Determine the [x, y] coordinate at the center of the cell enclosing the given text.  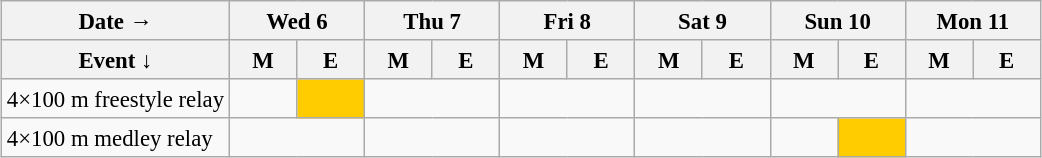
4×100 m freestyle relay [116, 98]
Thu 7 [432, 20]
Mon 11 [972, 20]
Event ↓ [116, 60]
Wed 6 [296, 20]
Sun 10 [838, 20]
4×100 m medley relay [116, 138]
Fri 8 [568, 20]
Sat 9 [702, 20]
Date → [116, 20]
